Search for the cell housing the specified text and yield its (X, Y) center coordinate. 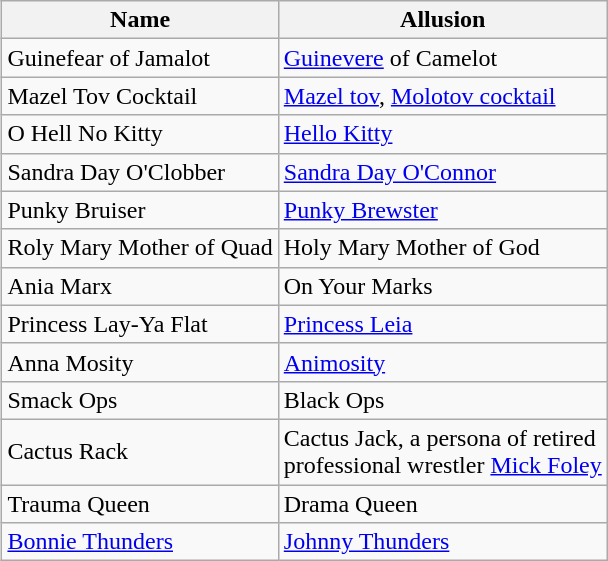
Holy Mary Mother of God (442, 248)
Princess Lay-Ya Flat (140, 324)
Animosity (442, 362)
Mazel tov, Molotov cocktail (442, 96)
Guinefear of Jamalot (140, 58)
Allusion (442, 20)
Name (140, 20)
O Hell No Kitty (140, 134)
Black Ops (442, 400)
Roly Mary Mother of Quad (140, 248)
Cactus Jack, a persona of retiredprofessional wrestler Mick Foley (442, 452)
Trauma Queen (140, 503)
Johnny Thunders (442, 542)
On Your Marks (442, 286)
Punky Bruiser (140, 210)
Drama Queen (442, 503)
Bonnie Thunders (140, 542)
Punky Brewster (442, 210)
Ania Marx (140, 286)
Sandra Day O'Clobber (140, 172)
Guinevere of Camelot (442, 58)
Smack Ops (140, 400)
Mazel Tov Cocktail (140, 96)
Hello Kitty (442, 134)
Cactus Rack (140, 452)
Anna Mosity (140, 362)
Princess Leia (442, 324)
Sandra Day O'Connor (442, 172)
